Return [X, Y] of the center of cell containing provided text 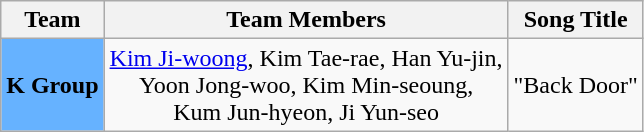
Kim Ji-woong, Kim Tae-rae, Han Yu-jin,Yoon Jong-woo, Kim Min-seoung,Kum Jun-hyeon, Ji Yun-seo [306, 85]
Team [52, 20]
Song Title [576, 20]
"Back Door" [576, 85]
K Group [52, 85]
Team Members [306, 20]
